Search for the cell housing the specified text and yield its (x, y) center coordinate. 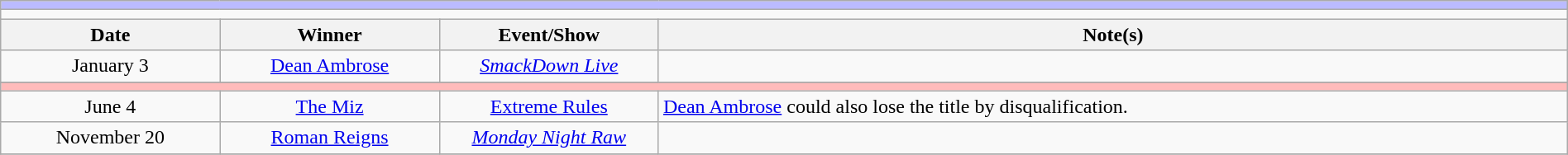
Winner (329, 35)
SmackDown Live (549, 66)
The Miz (329, 106)
Extreme Rules (549, 106)
June 4 (111, 106)
Dean Ambrose could also lose the title by disqualification. (1113, 106)
January 3 (111, 66)
Dean Ambrose (329, 66)
Note(s) (1113, 35)
Monday Night Raw (549, 138)
Date (111, 35)
Event/Show (549, 35)
November 20 (111, 138)
Roman Reigns (329, 138)
